Extract the (x, y) coordinate from the center of the cell holding the provided text.  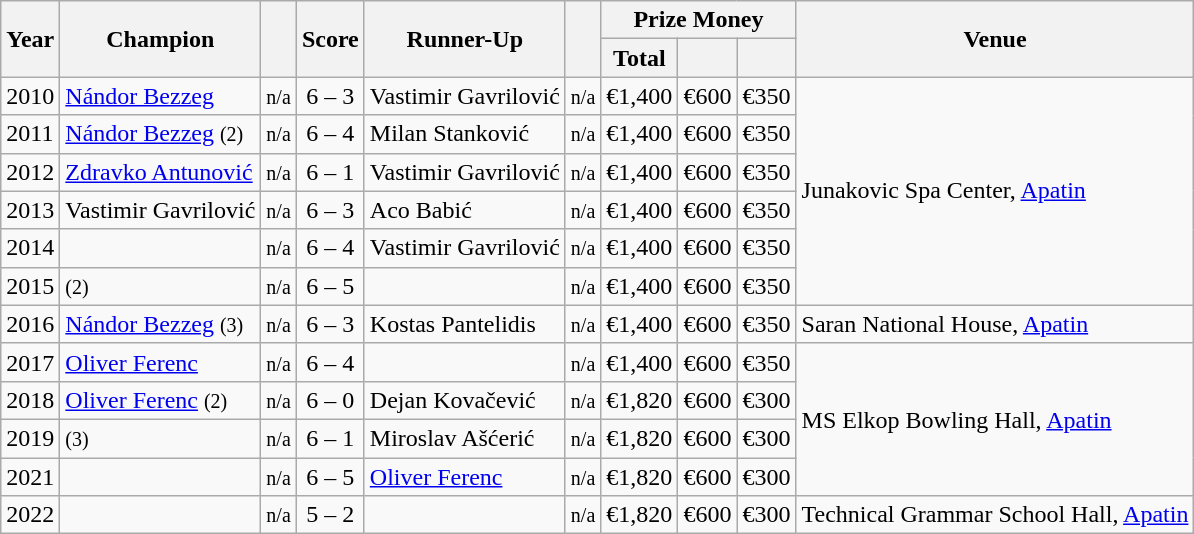
2021 (30, 477)
Aco Babić (464, 210)
Year (30, 39)
Milan Stanković (464, 134)
2014 (30, 248)
2022 (30, 515)
2019 (30, 438)
Venue (995, 39)
Score (330, 39)
Miroslav Ašćerić (464, 438)
Kostas Pantelidis (464, 324)
(3) (160, 438)
Dejan Kovačević (464, 400)
Nándor Bezzeg (3) (160, 324)
Oliver Ferenc (2) (160, 400)
Technical Grammar School Hall, Apatin (995, 515)
2013 (30, 210)
Prize Money (698, 20)
5 – 2 (330, 515)
2010 (30, 96)
2012 (30, 172)
2015 (30, 286)
Total (640, 58)
6 – 0 (330, 400)
2018 (30, 400)
Runner-Up (464, 39)
MS Elkop Bowling Hall, Apatin (995, 419)
2016 (30, 324)
2017 (30, 362)
(2) (160, 286)
Champion (160, 39)
2011 (30, 134)
Saran National House, Apatin (995, 324)
Nándor Bezzeg (2) (160, 134)
Nándor Bezzeg (160, 96)
Zdravko Antunović (160, 172)
Junakovic Spa Center, Apatin (995, 191)
